Scan for the cell matching the given text and deliver its (X, Y) coordinate at center. 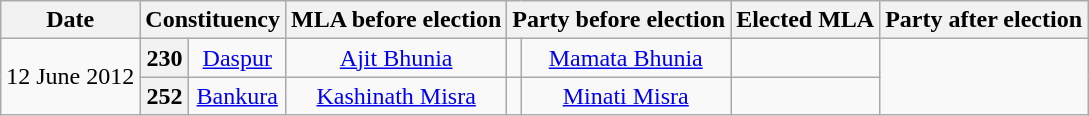
Date (70, 20)
Party before election (619, 20)
Daspur (238, 58)
252 (164, 96)
Constituency (213, 20)
230 (164, 58)
Ajit Bhunia (396, 58)
12 June 2012 (70, 77)
Bankura (238, 96)
MLA before election (396, 20)
Minati Misra (626, 96)
Mamata Bhunia (626, 58)
Party after election (984, 20)
Elected MLA (806, 20)
Kashinath Misra (396, 96)
